Scan for the cell matching the given text and deliver its (X, Y) coordinate at center. 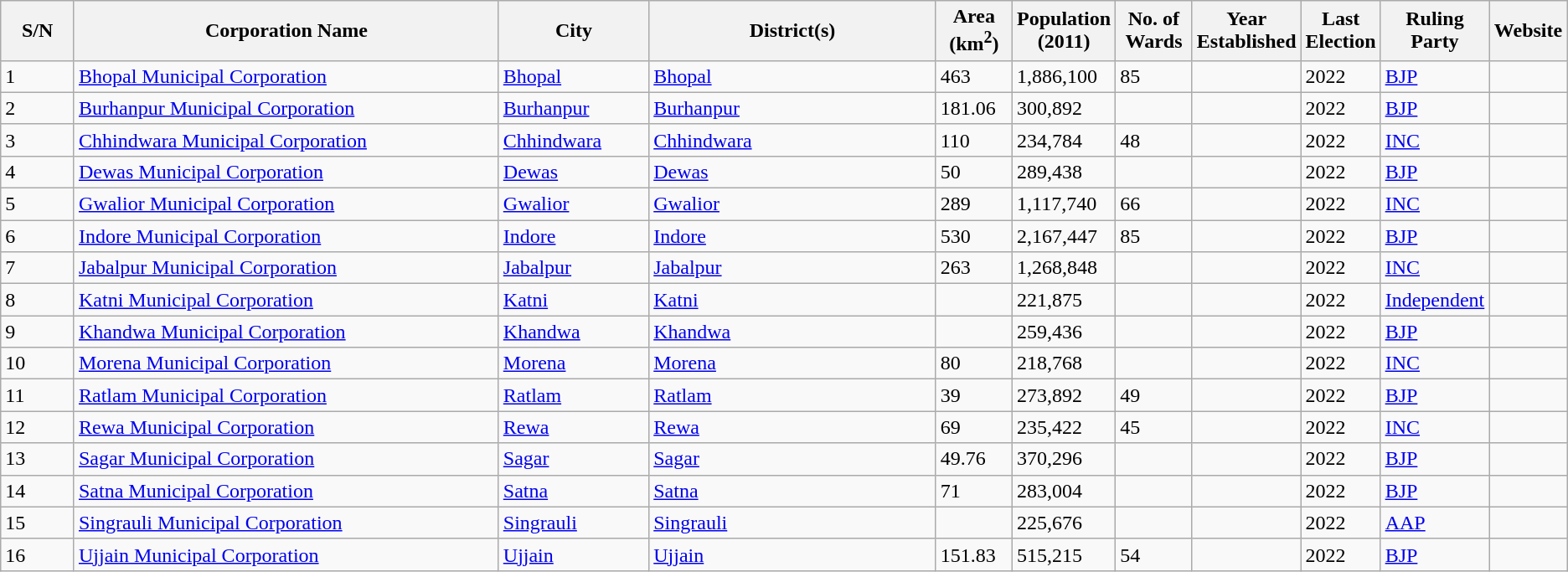
5 (38, 204)
1,268,848 (1064, 268)
463 (973, 76)
530 (973, 236)
235,422 (1064, 427)
54 (1154, 554)
515,215 (1064, 554)
City (573, 31)
Singrauli Municipal Corporation (286, 523)
1 (38, 76)
300,892 (1064, 108)
8 (38, 300)
Area (km2) (973, 31)
225,676 (1064, 523)
69 (973, 427)
Jabalpur Municipal Corporation (286, 268)
49.76 (973, 459)
151.83 (973, 554)
4 (38, 172)
71 (973, 491)
S/N (38, 31)
Gwalior Municipal Corporation (286, 204)
50 (973, 172)
13 (38, 459)
263 (973, 268)
Indore Municipal Corporation (286, 236)
Ratlam Municipal Corporation (286, 395)
Last Election (1340, 31)
Independent (1435, 300)
Sagar Municipal Corporation (286, 459)
Website (1528, 31)
Dewas Municipal Corporation (286, 172)
15 (38, 523)
Ruling Party (1435, 31)
80 (973, 363)
Population (2011) (1064, 31)
110 (973, 140)
Ujjain Municipal Corporation (286, 554)
Corporation Name (286, 31)
16 (38, 554)
Rewa Municipal Corporation (286, 427)
259,436 (1064, 332)
181.06 (973, 108)
10 (38, 363)
District(s) (792, 31)
Khandwa Municipal Corporation (286, 332)
Year Established (1246, 31)
289,438 (1064, 172)
218,768 (1064, 363)
7 (38, 268)
2 (38, 108)
221,875 (1064, 300)
1,886,100 (1064, 76)
49 (1154, 395)
45 (1154, 427)
273,892 (1064, 395)
9 (38, 332)
2,167,447 (1064, 236)
3 (38, 140)
283,004 (1064, 491)
Burhanpur Municipal Corporation (286, 108)
370,296 (1064, 459)
66 (1154, 204)
39 (973, 395)
Bhopal Municipal Corporation (286, 76)
Chhindwara Municipal Corporation (286, 140)
11 (38, 395)
Katni Municipal Corporation (286, 300)
289 (973, 204)
14 (38, 491)
6 (38, 236)
234,784 (1064, 140)
48 (1154, 140)
Morena Municipal Corporation (286, 363)
AAP (1435, 523)
Satna Municipal Corporation (286, 491)
No. of Wards (1154, 31)
1,117,740 (1064, 204)
12 (38, 427)
